Return the (X, Y) coordinate for the center point of the cell that contains the specified text.  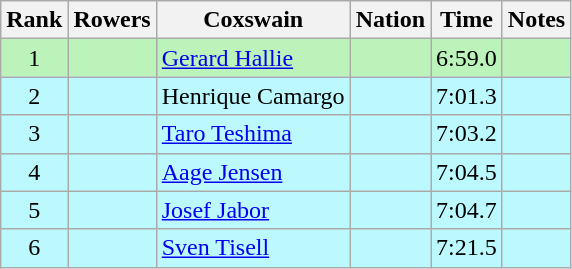
7:21.5 (467, 248)
Sven Tisell (253, 248)
Notes (536, 20)
Nation (390, 20)
Aage Jensen (253, 172)
Coxswain (253, 20)
Time (467, 20)
3 (34, 134)
1 (34, 58)
Rank (34, 20)
7:04.7 (467, 210)
5 (34, 210)
6:59.0 (467, 58)
7:01.3 (467, 96)
7:04.5 (467, 172)
7:03.2 (467, 134)
Taro Teshima (253, 134)
Henrique Camargo (253, 96)
Rowers (112, 20)
4 (34, 172)
Josef Jabor (253, 210)
6 (34, 248)
Gerard Hallie (253, 58)
2 (34, 96)
